Output the (X, Y) coordinate of the center of the cell containing the given text.  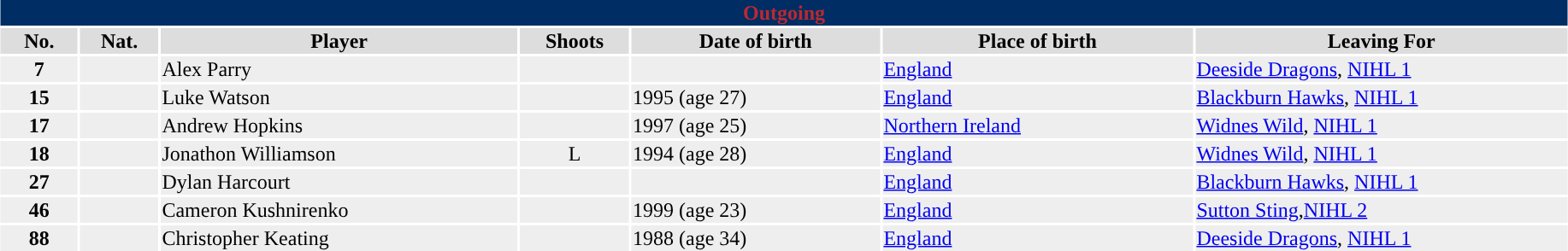
1999 (age 23) (755, 210)
Outgoing (783, 13)
17 (39, 125)
1995 (age 27) (755, 97)
L (575, 154)
Sutton Sting,NIHL 2 (1382, 210)
46 (39, 210)
Dylan Harcourt (339, 182)
Andrew Hopkins (339, 125)
88 (39, 238)
Player (339, 41)
Cameron Kushnirenko (339, 210)
18 (39, 154)
Alex Parry (339, 69)
Jonathon Williamson (339, 154)
Shoots (575, 41)
Leaving For (1382, 41)
No. (39, 41)
15 (39, 97)
1988 (age 34) (755, 238)
7 (39, 69)
Christopher Keating (339, 238)
Place of birth (1038, 41)
1994 (age 28) (755, 154)
Nat. (120, 41)
27 (39, 182)
1997 (age 25) (755, 125)
Date of birth (755, 41)
Northern Ireland (1038, 125)
Luke Watson (339, 97)
